Identify which cell holds the provided text, then report its [X, Y] central coordinate. 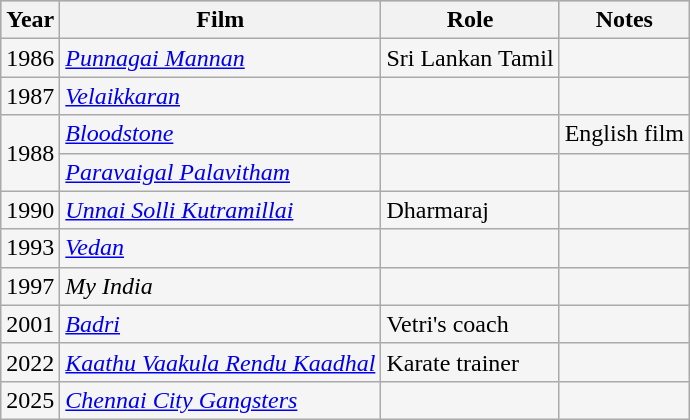
Sri Lankan Tamil [470, 58]
Film [220, 20]
Bloodstone [220, 134]
Chennai City Gangsters [220, 400]
1988 [30, 153]
Velaikkaran [220, 96]
My India [220, 286]
Unnai Solli Kutramillai [220, 210]
Paravaigal Palavitham [220, 172]
Year [30, 20]
Badri [220, 324]
English film [624, 134]
Vetri's coach [470, 324]
2001 [30, 324]
2025 [30, 400]
Dharmaraj [470, 210]
1997 [30, 286]
2022 [30, 362]
Notes [624, 20]
1987 [30, 96]
Role [470, 20]
Punnagai Mannan [220, 58]
Vedan [220, 248]
1993 [30, 248]
Kaathu Vaakula Rendu Kaadhal [220, 362]
1986 [30, 58]
Karate trainer [470, 362]
1990 [30, 210]
